Find where the given text appears and provide that cell's center as [X, Y] coordinate. 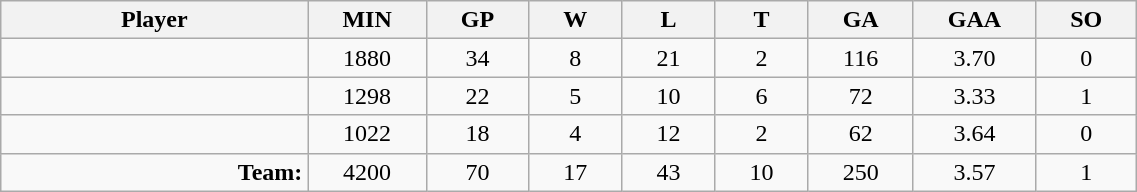
250 [860, 172]
GA [860, 20]
3.64 [974, 134]
18 [477, 134]
1022 [367, 134]
GP [477, 20]
116 [860, 58]
5 [576, 96]
3.70 [974, 58]
62 [860, 134]
4 [576, 134]
17 [576, 172]
3.57 [974, 172]
8 [576, 58]
3.33 [974, 96]
21 [668, 58]
4200 [367, 172]
1298 [367, 96]
70 [477, 172]
1880 [367, 58]
GAA [974, 20]
MIN [367, 20]
6 [762, 96]
22 [477, 96]
72 [860, 96]
Team: [154, 172]
L [668, 20]
43 [668, 172]
Player [154, 20]
W [576, 20]
T [762, 20]
12 [668, 134]
34 [477, 58]
SO [1086, 20]
